Determine the (x, y) coordinate at the center of the cell enclosing the given text.  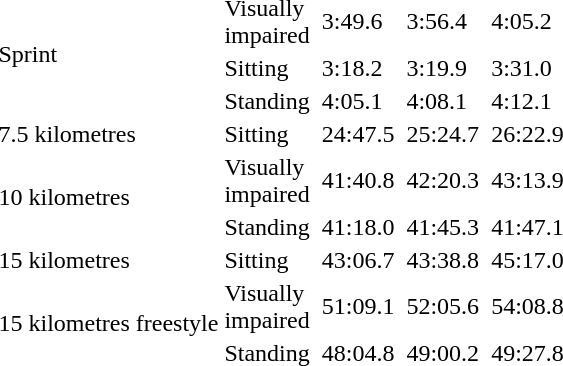
4:05.1 (358, 101)
43:38.8 (443, 260)
42:20.3 (443, 180)
3:18.2 (358, 68)
52:05.6 (443, 306)
4:08.1 (443, 101)
41:45.3 (443, 227)
51:09.1 (358, 306)
43:06.7 (358, 260)
24:47.5 (358, 134)
25:24.7 (443, 134)
41:40.8 (358, 180)
3:19.9 (443, 68)
41:18.0 (358, 227)
